Scan for the cell matching the given text and deliver its [x, y] coordinate at center. 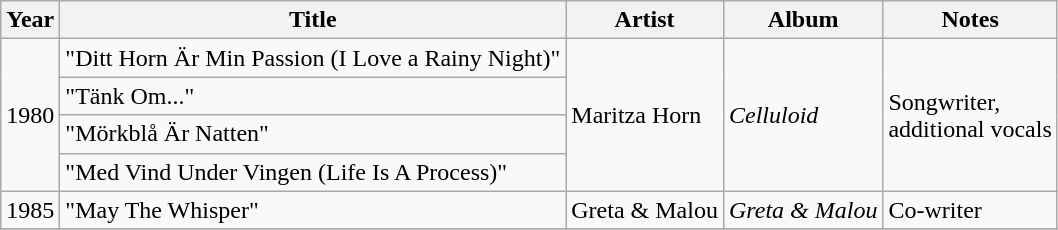
Artist [645, 20]
Songwriter, additional vocals [970, 115]
"Tänk Om..." [313, 96]
1985 [30, 210]
Co-writer [970, 210]
Year [30, 20]
"May The Whisper" [313, 210]
Album [802, 20]
"Ditt Horn Är Min Passion (I Love a Rainy Night)" [313, 58]
"Med Vind Under Vingen (Life Is A Process)" [313, 172]
"Mörkblå Är Natten" [313, 134]
1980 [30, 115]
Celluloid [802, 115]
Title [313, 20]
Maritza Horn [645, 115]
Notes [970, 20]
